Locate the cell with the specified text and output its (X, Y) center coordinate. 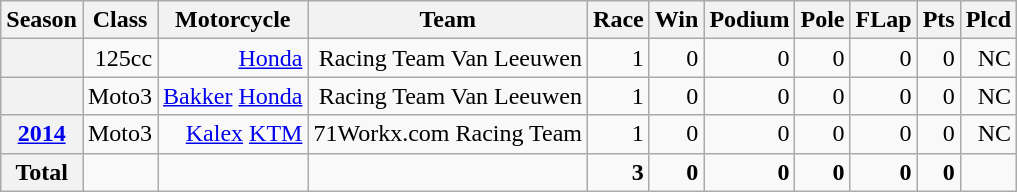
Class (120, 20)
FLap (884, 20)
Team (448, 20)
Podium (750, 20)
Plcd (988, 20)
Honda (233, 58)
Kalex KTM (233, 134)
Bakker Honda (233, 96)
Motorcycle (233, 20)
Pts (938, 20)
Pole (822, 20)
Season (42, 20)
71Workx.com Racing Team (448, 134)
3 (619, 172)
Win (676, 20)
Race (619, 20)
Total (42, 172)
125cc (120, 58)
2014 (42, 134)
